Pinpoint the cell where the given text exists, returning its [X, Y] midpoint coordinate. 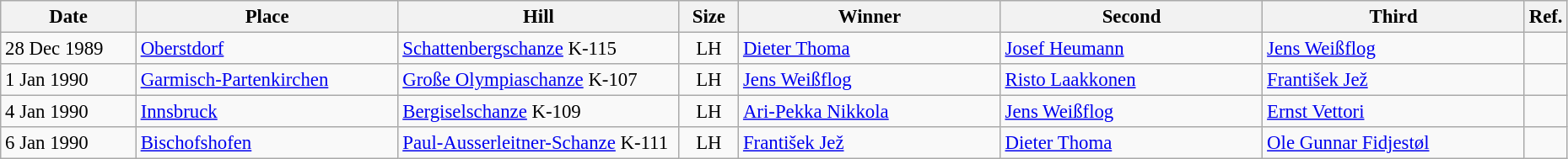
Hill [538, 17]
1 Jan 1990 [69, 80]
Große Olympiaschanze K-107 [538, 80]
4 Jan 1990 [69, 112]
Ari-Pekka Nikkola [870, 112]
Schattenbergschanze K-115 [538, 49]
Third [1393, 17]
Ernst Vettori [1393, 112]
Place [267, 17]
Josef Heumann [1132, 49]
Date [69, 17]
Ref. [1545, 17]
6 Jan 1990 [69, 143]
Innsbruck [267, 112]
28 Dec 1989 [69, 49]
Risto Laakkonen [1132, 80]
Ole Gunnar Fidjestøl [1393, 143]
Bischofshofen [267, 143]
Oberstdorf [267, 49]
Garmisch-Partenkirchen [267, 80]
Bergiselschanze K-109 [538, 112]
Size [709, 17]
Paul-Ausserleitner-Schanze K-111 [538, 143]
Winner [870, 17]
Second [1132, 17]
